Capture the cell that displays the provided text and extract its [x, y] central coordinate. 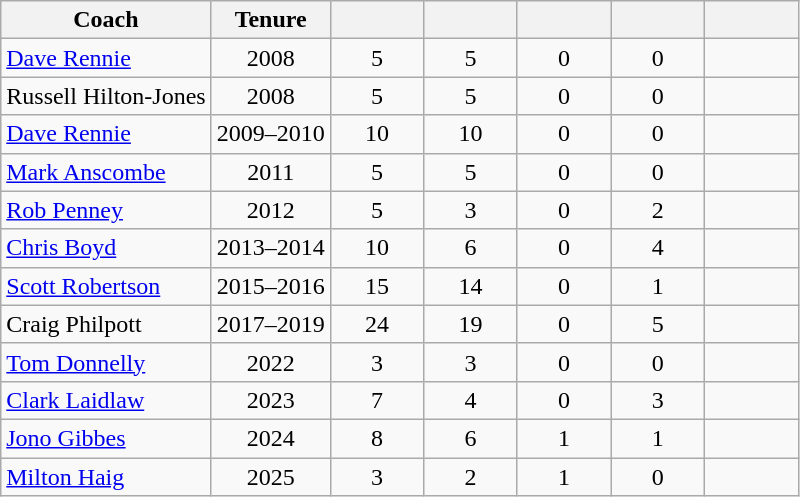
Tom Donnelly [106, 362]
15 [377, 286]
2023 [270, 400]
Jono Gibbes [106, 438]
24 [377, 324]
Scott Robertson [106, 286]
14 [471, 286]
2025 [270, 477]
8 [377, 438]
Mark Anscombe [106, 172]
2009–2010 [270, 134]
Rob Penney [106, 210]
7 [377, 400]
Craig Philpott [106, 324]
Russell Hilton-Jones [106, 96]
Clark Laidlaw [106, 400]
2011 [270, 172]
Milton Haig [106, 477]
2013–2014 [270, 248]
Tenure [270, 20]
Chris Boyd [106, 248]
Coach [106, 20]
2012 [270, 210]
2024 [270, 438]
2015–2016 [270, 286]
2022 [270, 362]
2017–2019 [270, 324]
19 [471, 324]
